Return the (X, Y) coordinate for the center point of the cell that contains the specified text.  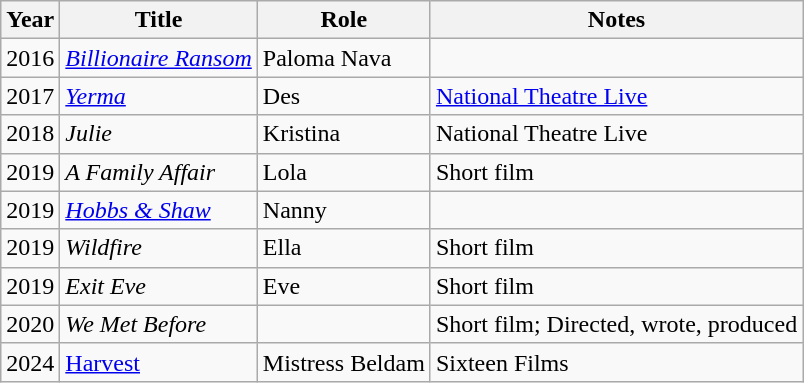
A Family Affair (159, 172)
Ella (344, 248)
2016 (30, 58)
2020 (30, 324)
Julie (159, 134)
Short film; Directed, wrote, produced (616, 324)
Hobbs & Shaw (159, 210)
We Met Before (159, 324)
Harvest (159, 362)
Wildfire (159, 248)
Exit Eve (159, 286)
2017 (30, 96)
Year (30, 20)
Billionaire Ransom (159, 58)
Kristina (344, 134)
2024 (30, 362)
Paloma Nava (344, 58)
Title (159, 20)
Nanny (344, 210)
Des (344, 96)
Yerma (159, 96)
2018 (30, 134)
Mistress Beldam (344, 362)
Sixteen Films (616, 362)
Eve (344, 286)
Lola (344, 172)
Notes (616, 20)
Role (344, 20)
